From the cell containing the given text, extract its center point as [x, y] coordinate. 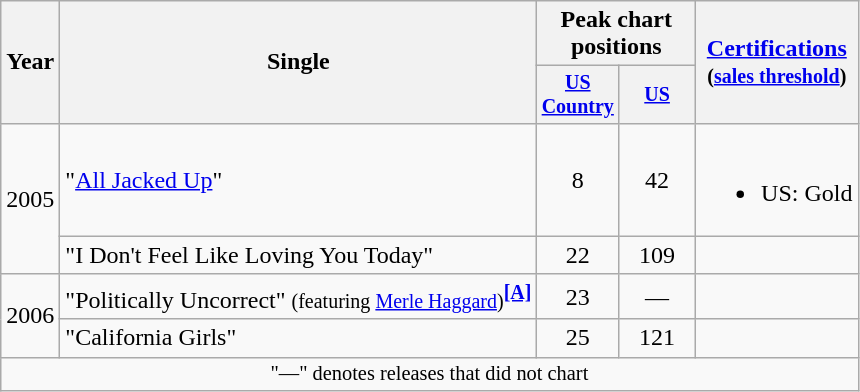
— [658, 296]
25 [578, 338]
22 [578, 255]
Peak chartpositions [616, 34]
121 [658, 338]
US [658, 94]
2006 [30, 316]
109 [658, 255]
"I Don't Feel Like Loving You Today" [298, 255]
Year [30, 62]
23 [578, 296]
Single [298, 62]
"Politically Uncorrect" (featuring Merle Haggard)[A] [298, 296]
2005 [30, 198]
8 [578, 180]
US Country [578, 94]
"California Girls" [298, 338]
US: Gold [777, 180]
Certifications(sales threshold) [777, 62]
42 [658, 180]
"All Jacked Up" [298, 180]
"—" denotes releases that did not chart [430, 374]
